Scan for the cell matching the given text and deliver its (x, y) coordinate at center. 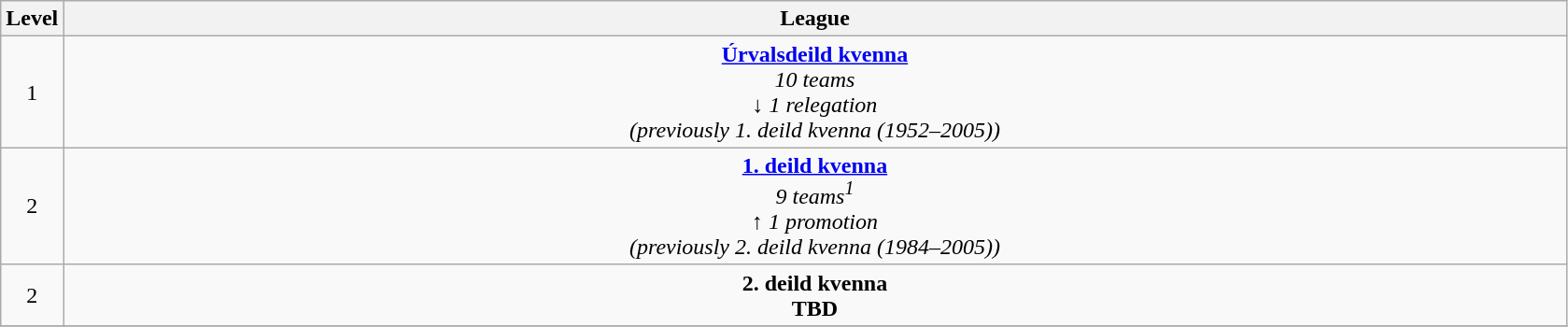
2. deild kvennaTBD (814, 295)
1. deild kvenna9 teams1↑ 1 promotion(previously 2. deild kvenna (1984–2005)) (814, 206)
1 (32, 92)
League (814, 19)
Level (32, 19)
Úrvalsdeild kvenna10 teams↓ 1 relegation(previously 1. deild kvenna (1952–2005)) (814, 92)
